Pinpoint the cell where the given text exists, returning its [X, Y] midpoint coordinate. 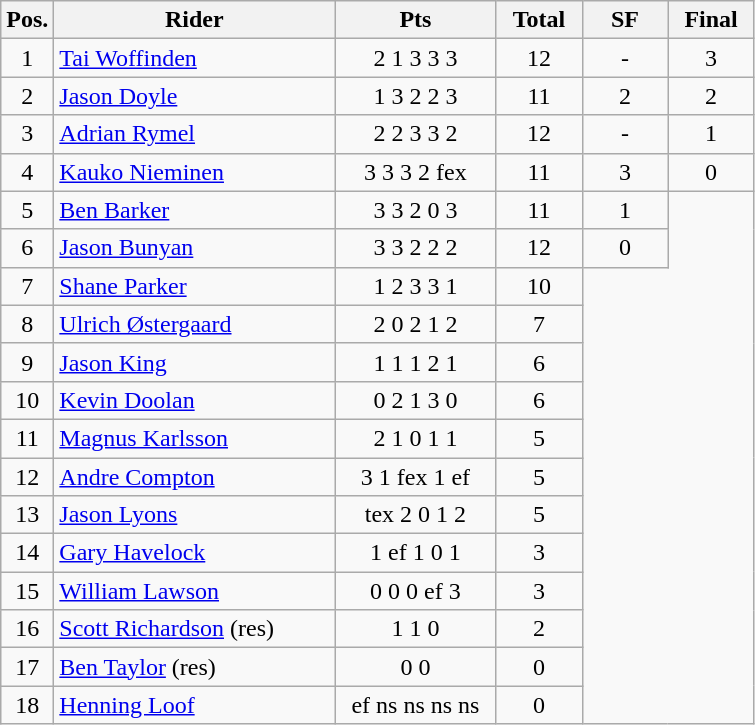
Andre Compton [194, 477]
1 ef 1 0 1 [416, 553]
Jason Bunyan [194, 248]
13 [28, 515]
Adrian Rymel [194, 134]
3 1 fex 1 ef [416, 477]
Magnus Karlsson [194, 438]
Jason Lyons [194, 515]
Jason King [194, 362]
16 [28, 629]
2 2 3 3 2 [416, 134]
2 0 2 1 2 [416, 324]
SF [625, 20]
1 1 1 2 1 [416, 362]
2 1 3 3 3 [416, 58]
3 3 2 0 3 [416, 210]
Kevin Doolan [194, 400]
2 1 0 1 1 [416, 438]
Final [711, 20]
Pos. [28, 20]
Henning Loof [194, 705]
Scott Richardson (res) [194, 629]
0 0 [416, 667]
18 [28, 705]
9 [28, 362]
ef ns ns ns ns [416, 705]
tex 2 0 1 2 [416, 515]
William Lawson [194, 591]
Ulrich Østergaard [194, 324]
15 [28, 591]
14 [28, 553]
1 3 2 2 3 [416, 96]
3 3 3 2 fex [416, 172]
8 [28, 324]
1 1 0 [416, 629]
Shane Parker [194, 286]
Pts [416, 20]
Kauko Nieminen [194, 172]
4 [28, 172]
3 3 2 2 2 [416, 248]
1 2 3 3 1 [416, 286]
Tai Woffinden [194, 58]
Gary Havelock [194, 553]
0 2 1 3 0 [416, 400]
Jason Doyle [194, 96]
17 [28, 667]
Rider [194, 20]
Total [539, 20]
0 0 0 ef 3 [416, 591]
Ben Taylor (res) [194, 667]
Ben Barker [194, 210]
